Capture the cell that displays the provided text and extract its [X, Y] central coordinate. 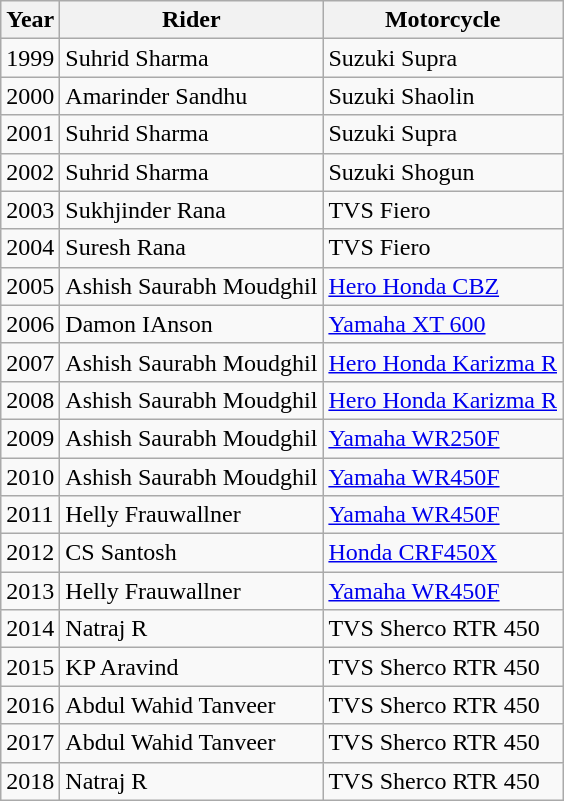
Rider [192, 20]
2015 [30, 667]
Motorcycle [443, 20]
2016 [30, 705]
Amarinder Sandhu [192, 96]
2007 [30, 362]
2017 [30, 743]
2008 [30, 400]
2009 [30, 438]
2006 [30, 324]
Hero Honda CBZ [443, 286]
2013 [30, 591]
2010 [30, 477]
CS Santosh [192, 553]
Year [30, 20]
KP Aravind [192, 667]
Suzuki Shogun [443, 172]
Yamaha WR250F [443, 438]
Suresh Rana [192, 248]
2002 [30, 172]
Yamaha XT 600 [443, 324]
2000 [30, 96]
Sukhjinder Rana [192, 210]
2001 [30, 134]
2014 [30, 629]
2018 [30, 781]
2003 [30, 210]
1999 [30, 58]
2004 [30, 248]
Damon IAnson [192, 324]
2005 [30, 286]
2012 [30, 553]
Suzuki Shaolin [443, 96]
Honda CRF450X [443, 553]
2011 [30, 515]
